Locate the cell with the specified text and output its (x, y) center coordinate. 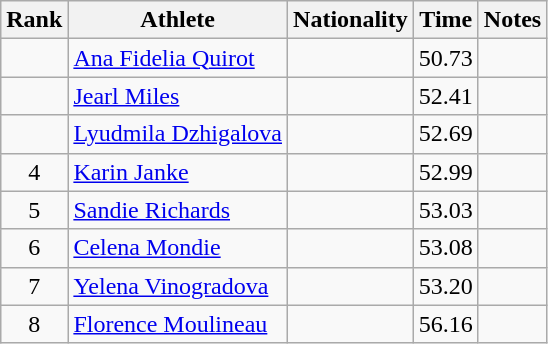
5 (34, 210)
53.08 (446, 248)
50.73 (446, 58)
Sandie Richards (178, 210)
4 (34, 172)
52.99 (446, 172)
Ana Fidelia Quirot (178, 58)
53.20 (446, 286)
Rank (34, 20)
56.16 (446, 324)
6 (34, 248)
Jearl Miles (178, 96)
53.03 (446, 210)
Notes (512, 20)
52.69 (446, 134)
Lyudmila Dzhigalova (178, 134)
7 (34, 286)
Time (446, 20)
52.41 (446, 96)
Athlete (178, 20)
Karin Janke (178, 172)
Florence Moulineau (178, 324)
Yelena Vinogradova (178, 286)
8 (34, 324)
Celena Mondie (178, 248)
Nationality (351, 20)
